Detect which cell encompasses the target text, then output its [x, y] center coordinate. 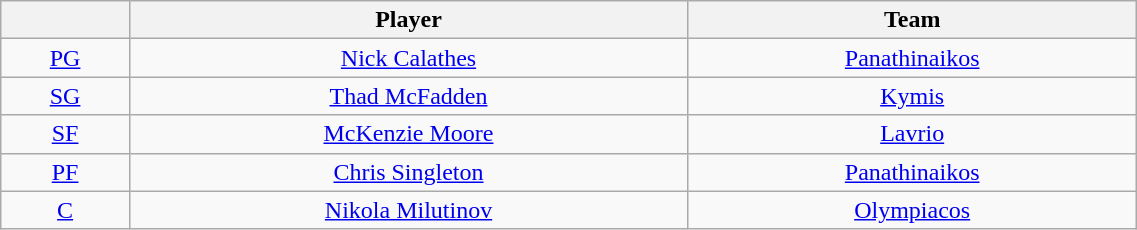
Lavrio [912, 134]
Kymis [912, 96]
Nick Calathes [408, 58]
SF [66, 134]
PG [66, 58]
Olympiacos [912, 210]
Nikola Milutinov [408, 210]
PF [66, 172]
Thad McFadden [408, 96]
Chris Singleton [408, 172]
SG [66, 96]
Team [912, 20]
Player [408, 20]
McKenzie Moore [408, 134]
C [66, 210]
